Detect which cell encompasses the target text, then output its (X, Y) center coordinate. 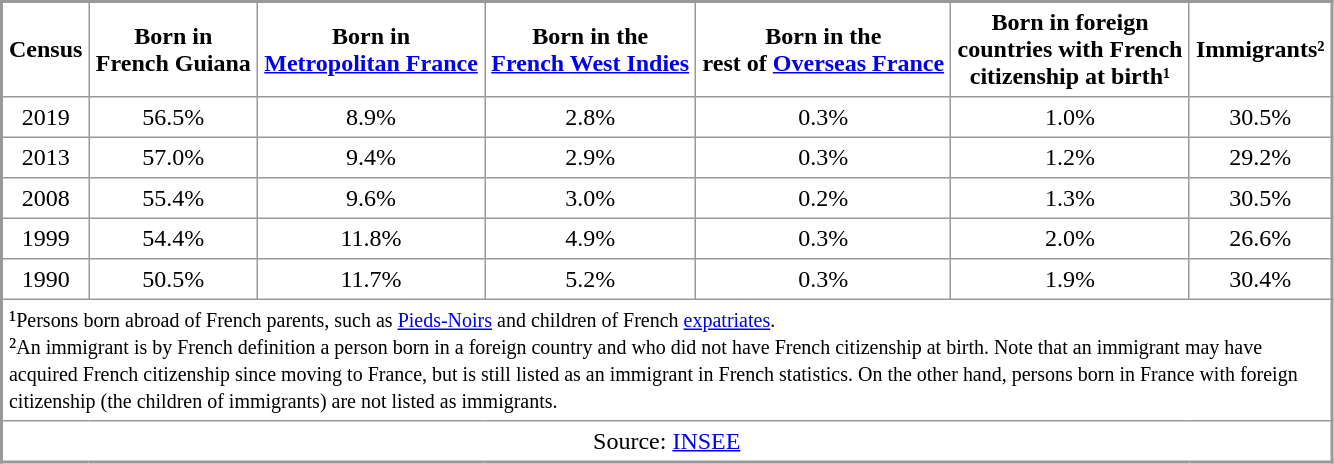
3.0% (590, 198)
50.5% (173, 279)
Born in therest of Overseas France (824, 50)
Immigrants² (1260, 50)
Born inMetropolitan France (372, 50)
1.3% (1070, 198)
0.2% (824, 198)
2.8% (590, 117)
Source: INSEE (667, 442)
Born in theFrench West Indies (590, 50)
29.2% (1260, 157)
Born in foreigncountries with Frenchcitizenship at birth¹ (1070, 50)
54.4% (173, 238)
2013 (46, 157)
2008 (46, 198)
5.2% (590, 279)
Born inFrench Guiana (173, 50)
55.4% (173, 198)
1990 (46, 279)
11.8% (372, 238)
1.9% (1070, 279)
8.9% (372, 117)
9.4% (372, 157)
11.7% (372, 279)
1.0% (1070, 117)
30.4% (1260, 279)
9.6% (372, 198)
26.6% (1260, 238)
Census (46, 50)
2019 (46, 117)
4.9% (590, 238)
2.0% (1070, 238)
1.2% (1070, 157)
56.5% (173, 117)
57.0% (173, 157)
2.9% (590, 157)
1999 (46, 238)
